Find where the given text appears and provide that cell's center as [x, y] coordinate. 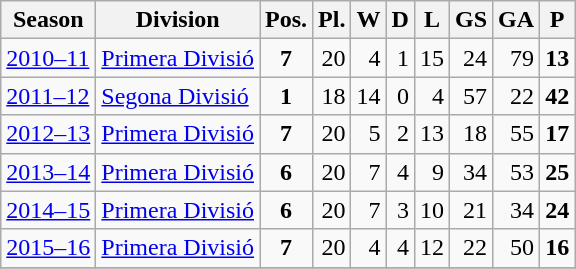
Pos. [286, 20]
L [432, 20]
5 [368, 134]
2014–15 [48, 210]
2015–16 [48, 248]
16 [558, 248]
25 [558, 172]
D [400, 20]
2 [400, 134]
17 [558, 134]
15 [432, 58]
9 [432, 172]
57 [472, 96]
Season [48, 20]
10 [432, 210]
21 [472, 210]
55 [516, 134]
0 [400, 96]
Pl. [332, 20]
50 [516, 248]
14 [368, 96]
2011–12 [48, 96]
Segona Divisió [178, 96]
53 [516, 172]
GA [516, 20]
42 [558, 96]
Division [178, 20]
2010–11 [48, 58]
12 [432, 248]
79 [516, 58]
2013–14 [48, 172]
3 [400, 210]
GS [472, 20]
W [368, 20]
P [558, 20]
2012–13 [48, 134]
